Return the (x, y) coordinate for the center point of the cell that contains the specified text.  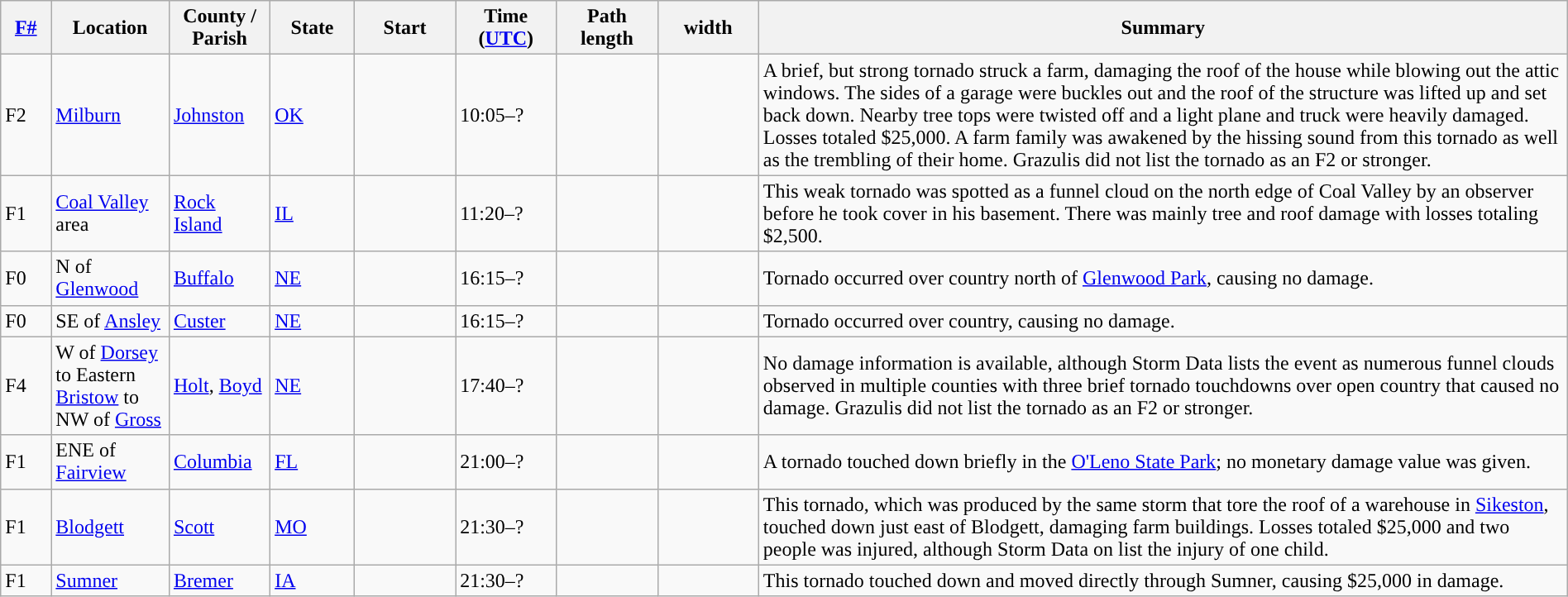
Scott (219, 527)
Path length (607, 28)
A tornado touched down briefly in the O'Leno State Park; no monetary damage value was given. (1163, 461)
Sumner (111, 580)
F4 (26, 385)
Coal Valley area (111, 213)
This tornado touched down and moved directly through Sumner, causing $25,000 in damage. (1163, 580)
Bremer (219, 580)
Buffalo (219, 278)
10:05–? (506, 115)
Tornado occurred over country, causing no damage. (1163, 321)
F# (26, 28)
17:40–? (506, 385)
State (313, 28)
County / Parish (219, 28)
Rock Island (219, 213)
Start (404, 28)
Johnston (219, 115)
Blodgett (111, 527)
IL (313, 213)
W of Dorsey to Eastern Bristow to NW of Gross (111, 385)
21:00–? (506, 461)
F2 (26, 115)
MO (313, 527)
11:20–? (506, 213)
N of Glenwood (111, 278)
ENE of Fairview (111, 461)
width (708, 28)
Time (UTC) (506, 28)
Location (111, 28)
SE of Ansley (111, 321)
OK (313, 115)
Tornado occurred over country north of Glenwood Park, causing no damage. (1163, 278)
Custer (219, 321)
FL (313, 461)
Columbia (219, 461)
IA (313, 580)
Holt, Boyd (219, 385)
Milburn (111, 115)
Summary (1163, 28)
